Output the (X, Y) coordinate of the center of the cell containing the given text.  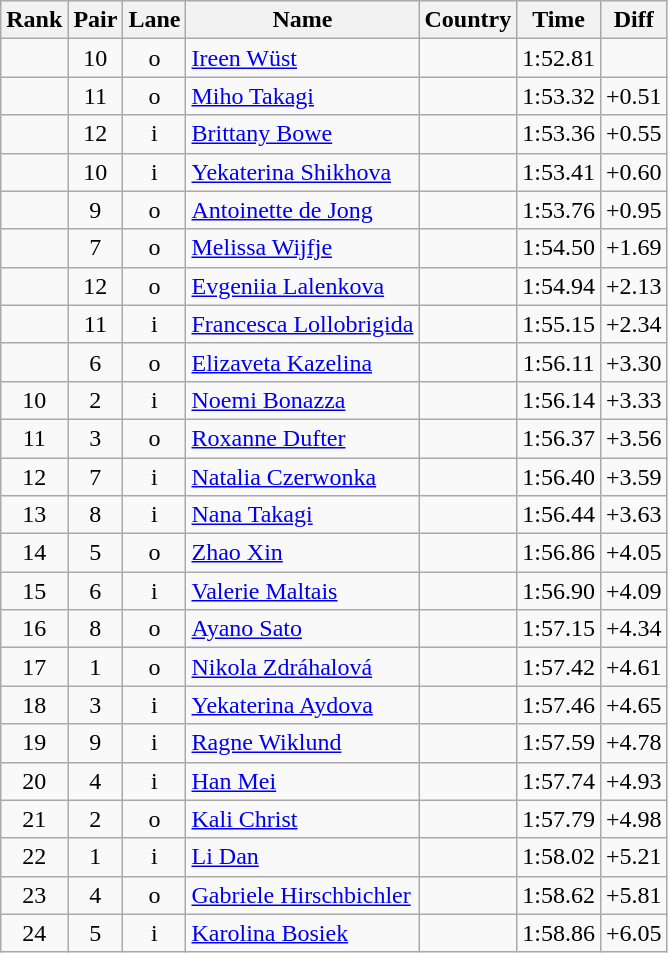
1:57.46 (559, 705)
15 (34, 591)
Melissa Wijfje (302, 248)
+0.55 (634, 134)
1:56.90 (559, 591)
19 (34, 743)
Nikola Zdráhalová (302, 667)
Noemi Bonazza (302, 400)
1:53.36 (559, 134)
23 (34, 895)
Han Mei (302, 781)
Francesca Lollobrigida (302, 324)
1:56.40 (559, 477)
21 (34, 819)
18 (34, 705)
Name (302, 20)
+0.95 (634, 210)
22 (34, 857)
Pair (96, 20)
Ireen Wüst (302, 58)
1:53.76 (559, 210)
+4.61 (634, 667)
1:56.37 (559, 438)
Antoinette de Jong (302, 210)
+3.63 (634, 515)
1:58.02 (559, 857)
Diff (634, 20)
1:56.86 (559, 553)
+5.21 (634, 857)
+1.69 (634, 248)
Nana Takagi (302, 515)
20 (34, 781)
+3.30 (634, 362)
Ragne Wiklund (302, 743)
Country (468, 20)
+4.65 (634, 705)
Gabriele Hirschbichler (302, 895)
Zhao Xin (302, 553)
Karolina Bosiek (302, 933)
1:57.79 (559, 819)
Elizaveta Kazelina (302, 362)
Evgeniia Lalenkova (302, 286)
Yekaterina Aydova (302, 705)
1:52.81 (559, 58)
1:53.32 (559, 96)
Ayano Sato (302, 629)
1:55.15 (559, 324)
1:56.14 (559, 400)
14 (34, 553)
Valerie Maltais (302, 591)
1:58.86 (559, 933)
1:57.74 (559, 781)
1:56.44 (559, 515)
Miho Takagi (302, 96)
16 (34, 629)
1:57.42 (559, 667)
+4.05 (634, 553)
Brittany Bowe (302, 134)
1:58.62 (559, 895)
Rank (34, 20)
13 (34, 515)
+3.59 (634, 477)
1:56.11 (559, 362)
+4.34 (634, 629)
+0.51 (634, 96)
+3.33 (634, 400)
+6.05 (634, 933)
Natalia Czerwonka (302, 477)
+2.13 (634, 286)
Roxanne Dufter (302, 438)
1:57.15 (559, 629)
+4.93 (634, 781)
+4.09 (634, 591)
Lane (154, 20)
+5.81 (634, 895)
17 (34, 667)
Yekaterina Shikhova (302, 172)
+2.34 (634, 324)
Kali Christ (302, 819)
1:54.94 (559, 286)
1:54.50 (559, 248)
1:57.59 (559, 743)
1:53.41 (559, 172)
24 (34, 933)
Li Dan (302, 857)
+3.56 (634, 438)
+4.78 (634, 743)
+0.60 (634, 172)
+4.98 (634, 819)
Time (559, 20)
